Locate the cell with the specified text and output its (x, y) center coordinate. 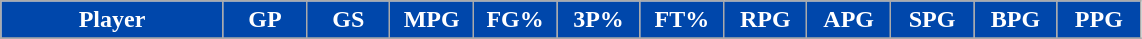
RPG (766, 20)
BPG (1016, 20)
Player (112, 20)
FG% (514, 20)
MPG (432, 20)
PPG (1098, 20)
GS (348, 20)
FT% (682, 20)
3P% (598, 20)
SPG (932, 20)
APG (848, 20)
GP (264, 20)
